Scan for the cell matching the given text and deliver its [x, y] coordinate at center. 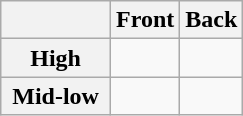
Front [144, 20]
High [56, 58]
Back [212, 20]
Mid-low [56, 96]
